Determine the [x, y] coordinate at the center of the cell enclosing the given text.  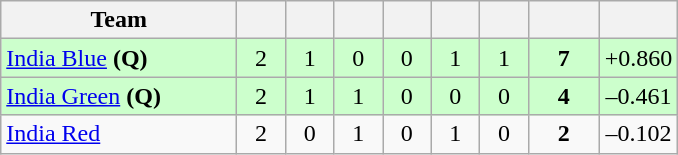
4 [564, 96]
Team [119, 20]
–0.461 [638, 96]
India Green (Q) [119, 96]
India Red [119, 134]
+0.860 [638, 58]
–0.102 [638, 134]
India Blue (Q) [119, 58]
7 [564, 58]
